Capture the cell that displays the provided text and extract its (X, Y) central coordinate. 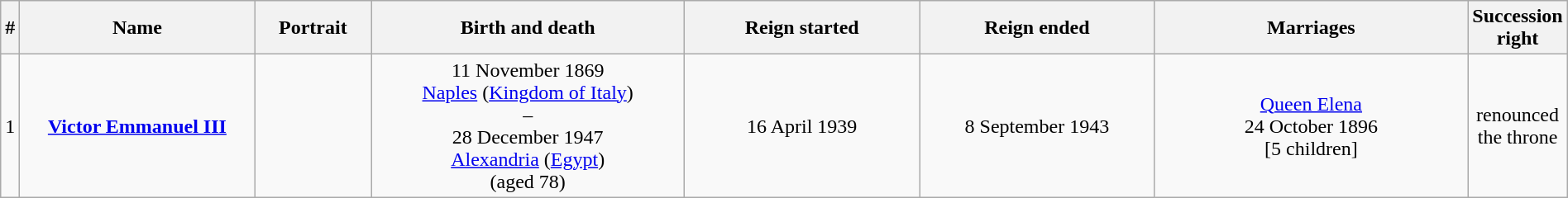
# (10, 28)
Reign ended (1037, 28)
Portrait (313, 28)
Name (137, 28)
16 April 1939 (802, 125)
8 September 1943 (1037, 125)
Victor Emmanuel III (137, 125)
11 November 1869Naples (Kingdom of Italy)–28 December 1947Alexandria (Egypt)(aged 78) (528, 125)
Succession right (1518, 28)
Marriages (1312, 28)
Queen Elena24 October 1896[5 children] (1312, 125)
Birth and death (528, 28)
renounced the throne (1518, 125)
Reign started (802, 28)
1 (10, 125)
